Scan for the cell matching the given text and deliver its (x, y) coordinate at center. 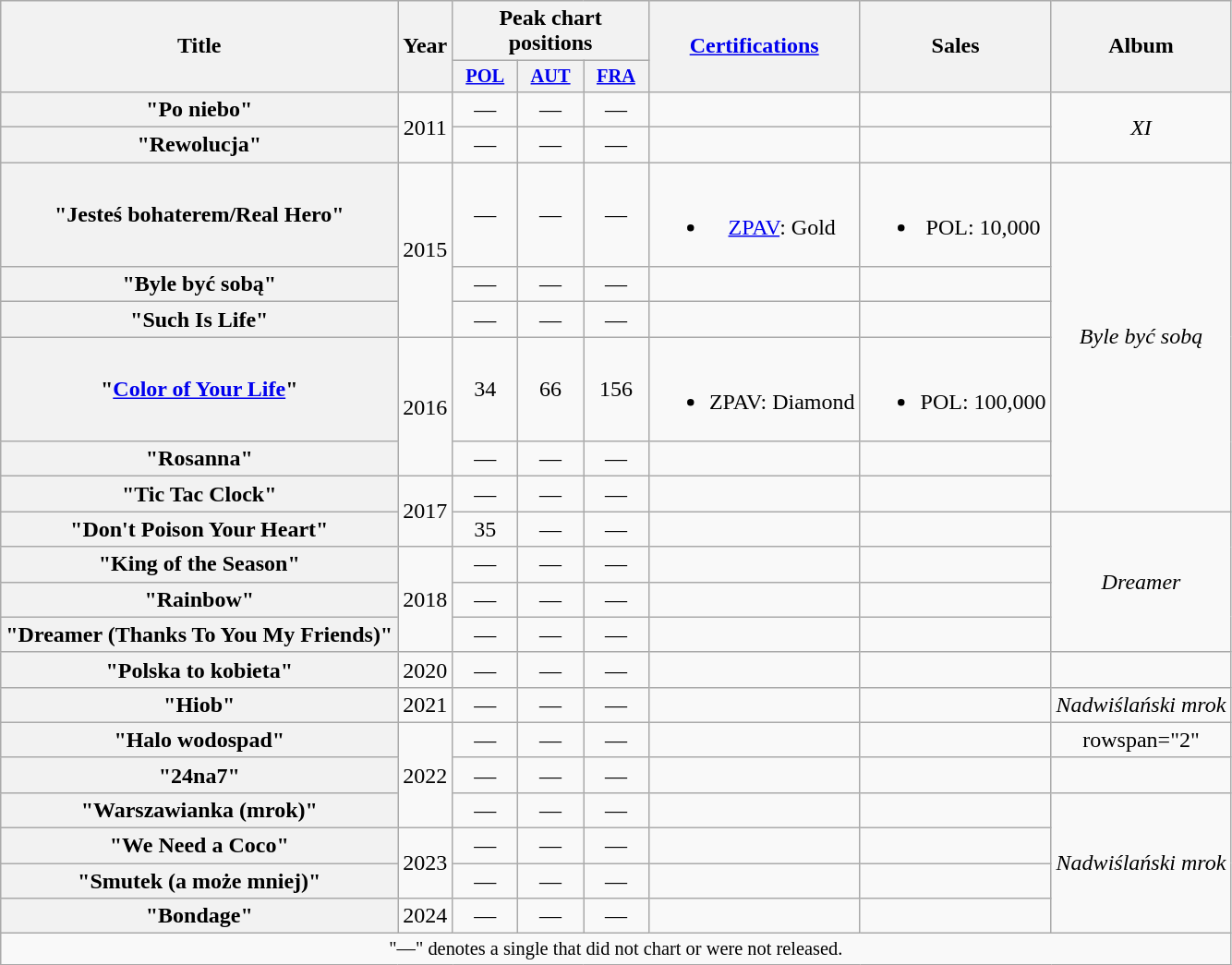
156 (617, 390)
2015 (425, 249)
2017 (425, 512)
34 (486, 390)
POL (486, 77)
"Halo wodospad" (199, 740)
Title (199, 46)
"Color of Your Life" (199, 390)
35 (486, 529)
Year (425, 46)
XI (1141, 127)
Album (1141, 46)
"Smutek (a może mniej)" (199, 881)
AUT (550, 77)
2011 (425, 127)
"Such Is Life" (199, 320)
2022 (425, 775)
"24na7" (199, 775)
2018 (425, 599)
Peak chart positions (550, 31)
"Tic Tac Clock" (199, 494)
Byle być sobą (1141, 337)
"Rosanna" (199, 459)
"—" denotes a single that did not chart or were not released. (616, 949)
"Rainbow" (199, 599)
2016 (425, 406)
"Hiob" (199, 705)
"Bondage" (199, 916)
"Don't Poison Your Heart" (199, 529)
66 (550, 390)
FRA (617, 77)
ZPAV: Gold (754, 214)
"Rewolucja" (199, 145)
"Byle być sobą" (199, 284)
Certifications (754, 46)
"Dreamer (Thanks To You My Friends)" (199, 634)
2024 (425, 916)
"King of the Season" (199, 564)
2023 (425, 863)
2020 (425, 669)
ZPAV: Diamond (754, 390)
2021 (425, 705)
"Polska to kobieta" (199, 669)
Sales (955, 46)
"We Need a Coco" (199, 846)
rowspan="2" (1141, 740)
"Po niebo" (199, 109)
Dreamer (1141, 582)
"Jesteś bohaterem/Real Hero" (199, 214)
POL: 100,000 (955, 390)
"Warszawianka (mrok)" (199, 810)
POL: 10,000 (955, 214)
